Scan for the cell matching the given text and deliver its (x, y) coordinate at center. 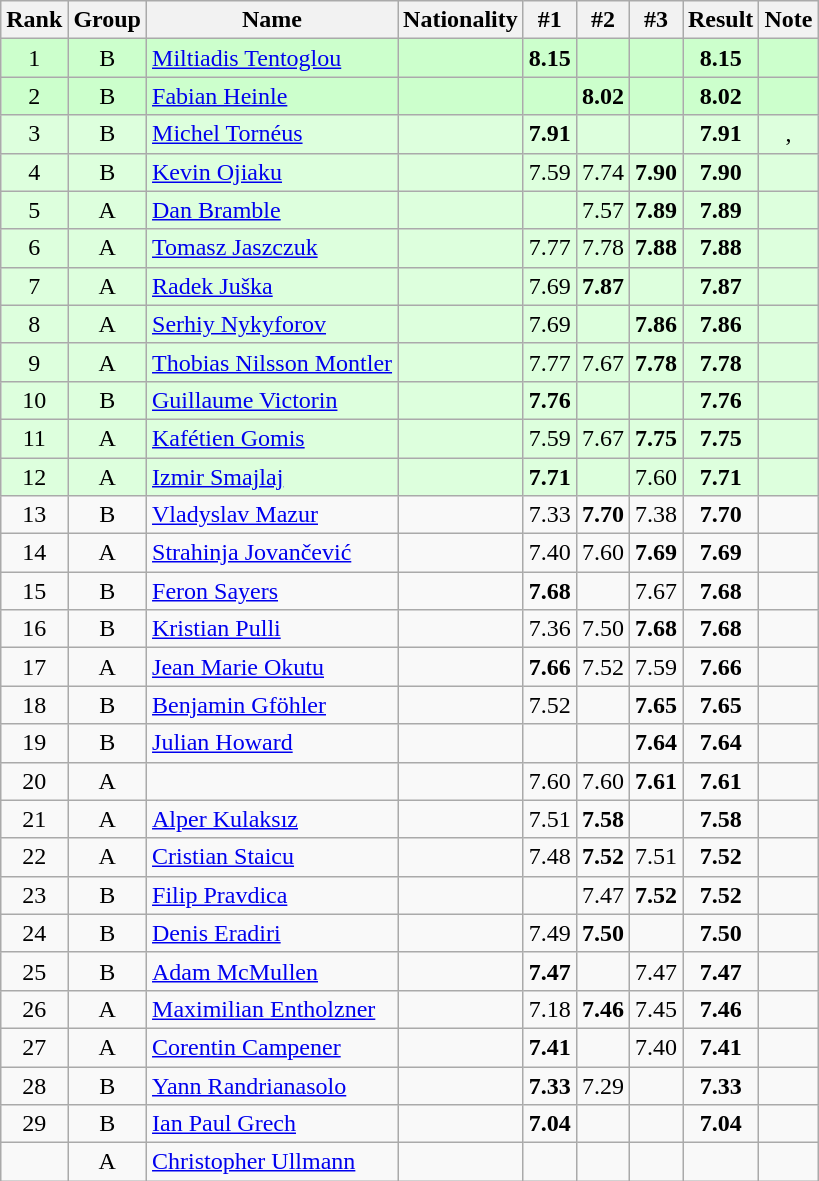
Ian Paul Grech (272, 1124)
Thobias Nilsson Montler (272, 362)
3 (34, 134)
17 (34, 667)
7.38 (656, 515)
Radek Juška (272, 286)
20 (34, 781)
16 (34, 629)
15 (34, 591)
1 (34, 58)
22 (34, 857)
#3 (656, 20)
9 (34, 362)
Name (272, 20)
13 (34, 515)
Fabian Heinle (272, 96)
7.48 (550, 857)
Benjamin Gföhler (272, 705)
Group (108, 20)
Result (720, 20)
28 (34, 1085)
4 (34, 172)
Maximilian Entholzner (272, 1009)
Denis Eradiri (272, 933)
Michel Tornéus (272, 134)
Christopher Ullmann (272, 1162)
Guillaume Victorin (272, 400)
Feron Sayers (272, 591)
7.57 (602, 210)
Kafétien Gomis (272, 438)
25 (34, 971)
6 (34, 248)
Kristian Pulli (272, 629)
Vladyslav Mazur (272, 515)
14 (34, 553)
#1 (550, 20)
Yann Randrianasolo (272, 1085)
Izmir Smajlaj (272, 477)
7.49 (550, 933)
10 (34, 400)
29 (34, 1124)
Dan Bramble (272, 210)
Corentin Campener (272, 1047)
Julian Howard (272, 743)
23 (34, 895)
26 (34, 1009)
7.18 (550, 1009)
Adam McMullen (272, 971)
Filip Pravdica (272, 895)
Jean Marie Okutu (272, 667)
7.45 (656, 1009)
#2 (602, 20)
21 (34, 819)
Kevin Ojiaku (272, 172)
2 (34, 96)
Nationality (461, 20)
7 (34, 286)
11 (34, 438)
7.36 (550, 629)
Note (788, 20)
7.74 (602, 172)
, (788, 134)
Serhiy Nykyforov (272, 324)
27 (34, 1047)
Tomasz Jaszczuk (272, 248)
5 (34, 210)
Strahinja Jovančević (272, 553)
19 (34, 743)
Miltiadis Tentoglou (272, 58)
24 (34, 933)
Alper Kulaksız (272, 819)
12 (34, 477)
Rank (34, 20)
8 (34, 324)
18 (34, 705)
Cristian Staicu (272, 857)
7.29 (602, 1085)
